From the cell containing the given text, extract its center point as [X, Y] coordinate. 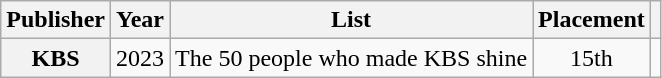
2023 [140, 58]
15th [592, 58]
Placement [592, 20]
KBS [56, 58]
Publisher [56, 20]
List [352, 20]
Year [140, 20]
The 50 people who made KBS shine [352, 58]
